Extract the [X, Y] coordinate from the center of the cell holding the provided text.  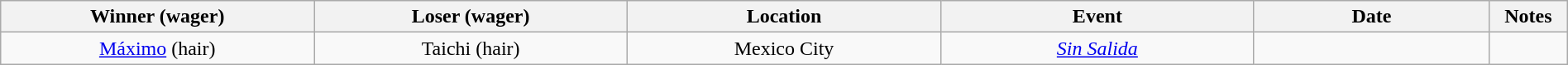
Notes [1528, 17]
Mexico City [784, 48]
Máximo (hair) [157, 48]
Winner (wager) [157, 17]
Date [1371, 17]
Location [784, 17]
Sin Salida [1097, 48]
Taichi (hair) [471, 48]
Event [1097, 17]
Loser (wager) [471, 17]
